Locate the cell with the specified text and output its [x, y] center coordinate. 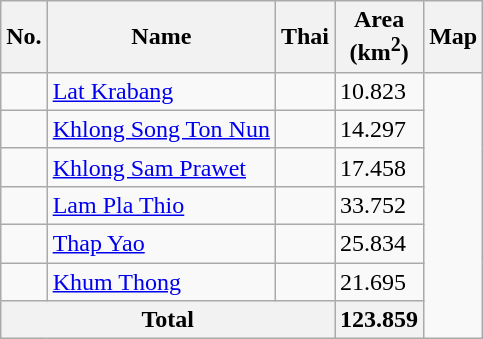
Khlong Song Ton Nun [161, 129]
Khlong Sam Prawet [161, 167]
Khum Thong [161, 282]
14.297 [380, 129]
33.752 [380, 205]
Thap Yao [161, 244]
Map [454, 37]
Total [168, 320]
21.695 [380, 282]
10.823 [380, 91]
Name [161, 37]
Area(km2) [380, 37]
Lam Pla Thio [161, 205]
Thai [304, 37]
No. [24, 37]
25.834 [380, 244]
17.458 [380, 167]
Lat Krabang [161, 91]
123.859 [380, 320]
